Pinpoint the cell where the given text exists, returning its [x, y] midpoint coordinate. 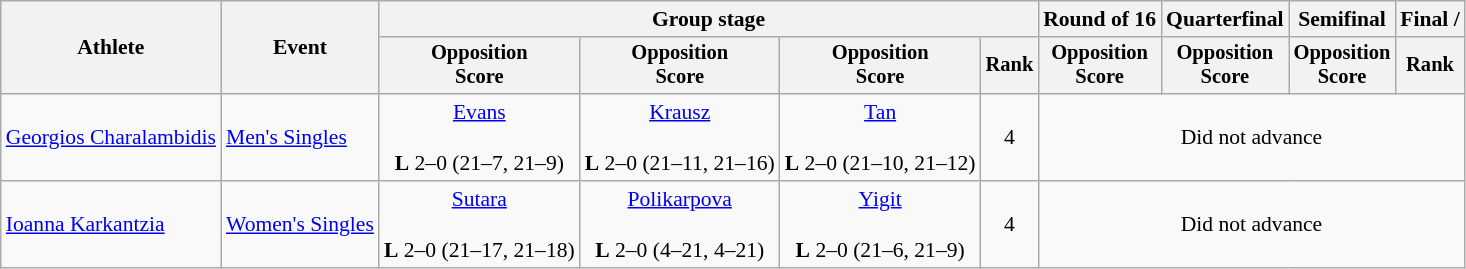
TanL 2–0 (21–10, 21–12) [880, 138]
Quarterfinal [1225, 19]
Ioanna Karkantzia [111, 224]
Round of 16 [1100, 19]
Semifinal [1342, 19]
Athlete [111, 48]
SutaraL 2–0 (21–17, 21–18) [480, 224]
PolikarpovaL 2–0 (4–21, 4–21) [680, 224]
Group stage [708, 19]
Event [300, 48]
Men's Singles [300, 138]
Women's Singles [300, 224]
Final / [1430, 19]
YigitL 2–0 (21–6, 21–9) [880, 224]
KrauszL 2–0 (21–11, 21–16) [680, 138]
EvansL 2–0 (21–7, 21–9) [480, 138]
Georgios Charalambidis [111, 138]
